Provide the (x, y) coordinate of the cell's center where the given text is located.  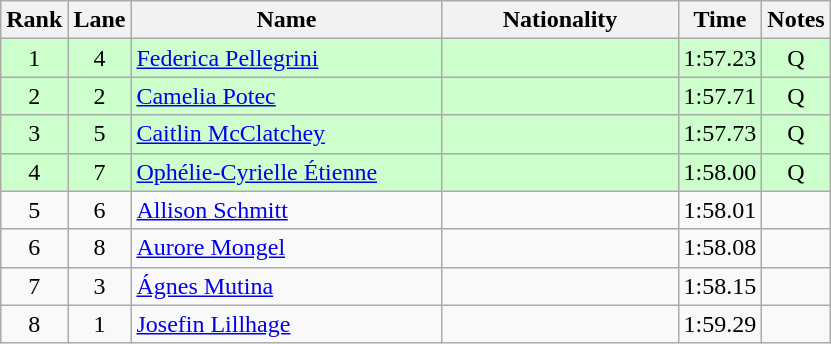
1:58.08 (720, 248)
1:58.00 (720, 172)
Josefin Lillhage (286, 324)
Caitlin McClatchey (286, 134)
Aurore Mongel (286, 248)
1:57.23 (720, 58)
1:57.73 (720, 134)
Notes (796, 20)
1:57.71 (720, 96)
1:59.29 (720, 324)
Federica Pellegrini (286, 58)
Name (286, 20)
Camelia Potec (286, 96)
Time (720, 20)
Allison Schmitt (286, 210)
1:58.15 (720, 286)
Ágnes Mutina (286, 286)
Nationality (560, 20)
1:58.01 (720, 210)
Ophélie-Cyrielle Étienne (286, 172)
Lane (100, 20)
Rank (34, 20)
